Return [X, Y] of the center of cell containing provided text 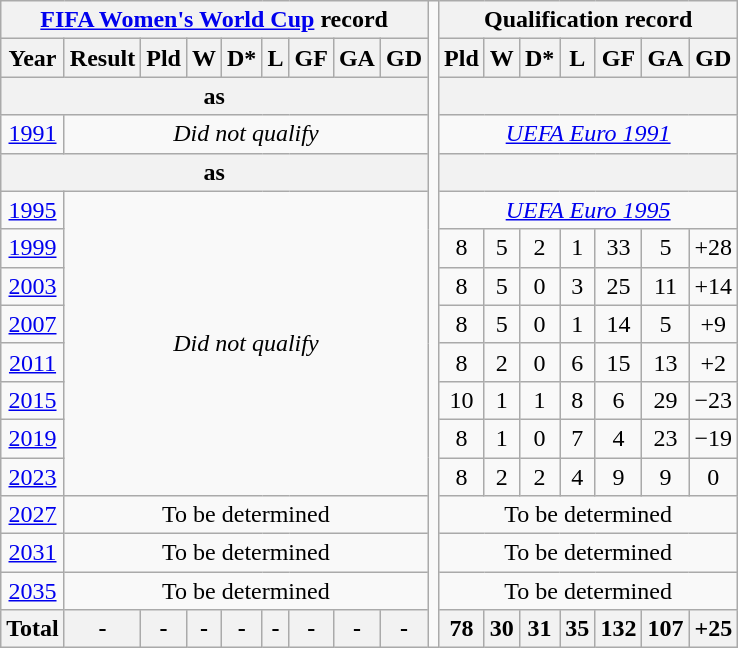
7 [578, 438]
2015 [33, 400]
Result [102, 58]
1999 [33, 248]
33 [618, 248]
35 [578, 629]
2019 [33, 438]
−19 [714, 438]
−23 [714, 400]
25 [618, 286]
UEFA Euro 1991 [588, 134]
1991 [33, 134]
+9 [714, 324]
UEFA Euro 1995 [588, 210]
78 [462, 629]
Total [33, 629]
+28 [714, 248]
107 [666, 629]
+2 [714, 362]
1995 [33, 210]
FIFA Women's World Cup record [214, 20]
31 [539, 629]
29 [666, 400]
23 [666, 438]
10 [462, 400]
2003 [33, 286]
11 [666, 286]
2035 [33, 591]
3 [578, 286]
132 [618, 629]
14 [618, 324]
2011 [33, 362]
+14 [714, 286]
+25 [714, 629]
2023 [33, 477]
30 [502, 629]
2007 [33, 324]
2031 [33, 553]
Year [33, 58]
2027 [33, 515]
13 [666, 362]
15 [618, 362]
Qualification record [588, 20]
